Search for the cell housing the specified text and yield its [x, y] center coordinate. 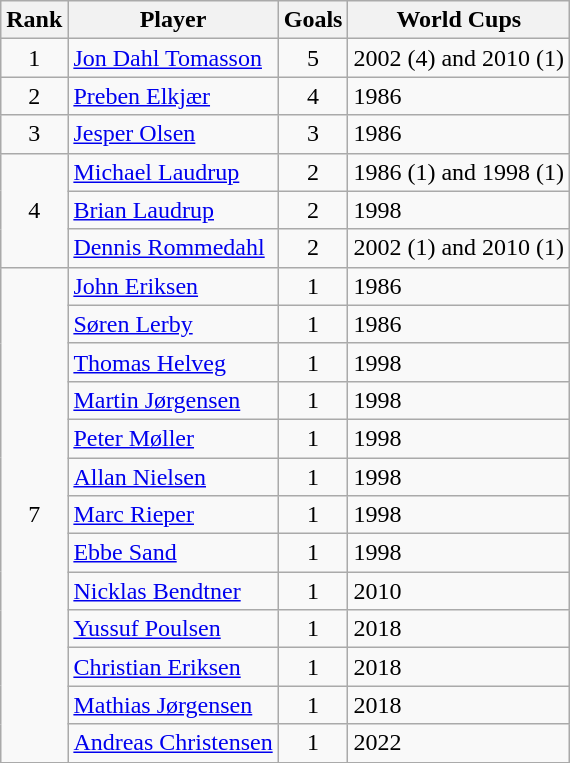
Ebbe Sand [173, 553]
Andreas Christensen [173, 743]
Mathias Jørgensen [173, 705]
Preben Elkjær [173, 96]
Martin Jørgensen [173, 400]
5 [313, 58]
Allan Nielsen [173, 477]
Peter Møller [173, 438]
Rank [34, 20]
Yussuf Poulsen [173, 629]
Christian Eriksen [173, 667]
World Cups [459, 20]
Goals [313, 20]
Michael Laudrup [173, 172]
Player [173, 20]
Dennis Rommedahl [173, 248]
Marc Rieper [173, 515]
Thomas Helveg [173, 362]
Søren Lerby [173, 324]
2002 (1) and 2010 (1) [459, 248]
John Eriksen [173, 286]
2010 [459, 591]
7 [34, 514]
Jesper Olsen [173, 134]
Brian Laudrup [173, 210]
2022 [459, 743]
1986 (1) and 1998 (1) [459, 172]
Nicklas Bendtner [173, 591]
2002 (4) and 2010 (1) [459, 58]
Jon Dahl Tomasson [173, 58]
